From the cell containing the given text, extract its center point as [X, Y] coordinate. 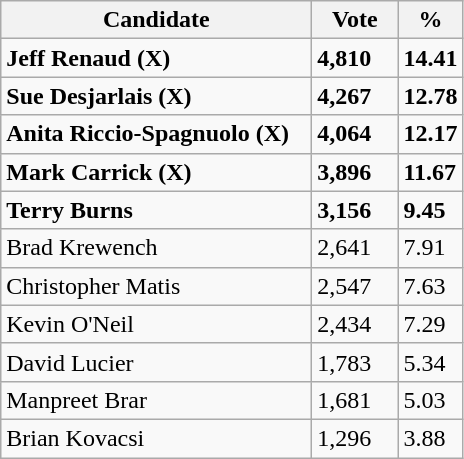
5.03 [430, 400]
4,064 [355, 134]
3,156 [355, 210]
Christopher Matis [156, 286]
Sue Desjarlais (X) [156, 96]
Brad Krewench [156, 248]
7.63 [430, 286]
4,810 [355, 58]
1,681 [355, 400]
Terry Burns [156, 210]
Mark Carrick (X) [156, 172]
2,547 [355, 286]
14.41 [430, 58]
Manpreet Brar [156, 400]
1,296 [355, 438]
12.78 [430, 96]
% [430, 20]
Kevin O'Neil [156, 324]
9.45 [430, 210]
Anita Riccio-Spagnuolo (X) [156, 134]
Jeff Renaud (X) [156, 58]
1,783 [355, 362]
3.88 [430, 438]
12.17 [430, 134]
David Lucier [156, 362]
7.29 [430, 324]
4,267 [355, 96]
7.91 [430, 248]
2,641 [355, 248]
Vote [355, 20]
11.67 [430, 172]
3,896 [355, 172]
Candidate [156, 20]
Brian Kovacsi [156, 438]
2,434 [355, 324]
5.34 [430, 362]
